For the text-containing cell, return its midpoint in [X, Y] coordinate format. 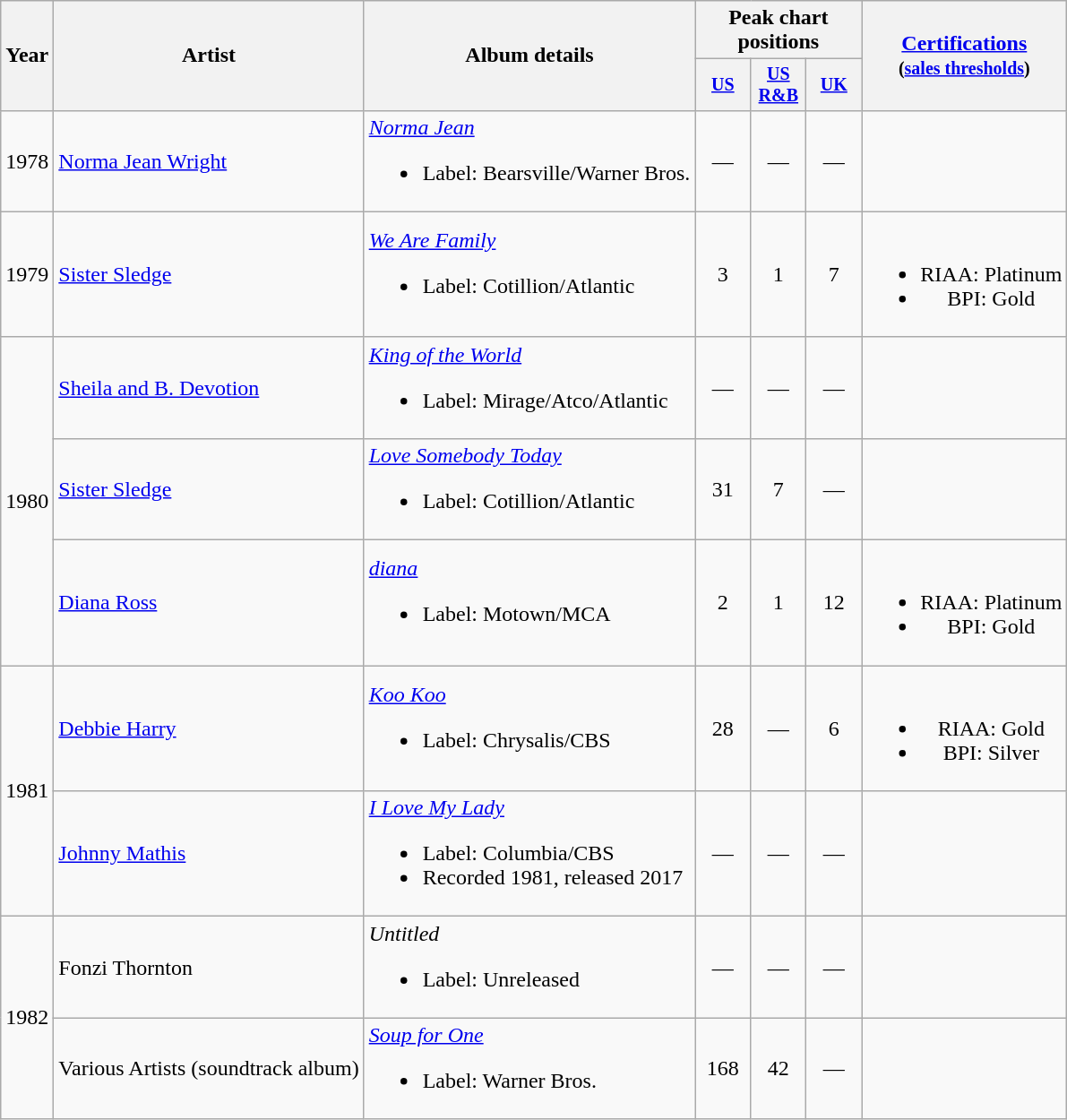
Norma Jean Wright [209, 161]
Love Somebody TodayLabel: Cotillion/Atlantic [529, 489]
168 [723, 1068]
Year [27, 56]
1979 [27, 274]
Norma JeanLabel: Bearsville/Warner Bros. [529, 161]
Koo KooLabel: Chrysalis/CBS [529, 728]
RIAA: GoldBPI: Silver [964, 728]
3 [723, 274]
28 [723, 728]
1982 [27, 1018]
1978 [27, 161]
We Are FamilyLabel: Cotillion/Atlantic [529, 274]
Debbie Harry [209, 728]
Soup for OneLabel: Warner Bros. [529, 1068]
Artist [209, 56]
dianaLabel: Motown/MCA [529, 603]
I Love My LadyLabel: Columbia/CBSRecorded 1981, released 2017 [529, 854]
1980 [27, 501]
US R&B [779, 84]
Fonzi Thornton [209, 968]
Album details [529, 56]
King of the WorldLabel: Mirage/Atco/Atlantic [529, 387]
1981 [27, 791]
42 [779, 1068]
UntitledLabel: Unreleased [529, 968]
Diana Ross [209, 603]
12 [834, 603]
Certifications(sales thresholds) [964, 56]
6 [834, 728]
UK [834, 84]
31 [723, 489]
Sheila and B. Devotion [209, 387]
2 [723, 603]
Peak chart positions [779, 30]
Johnny Mathis [209, 854]
US [723, 84]
Various Artists (soundtrack album) [209, 1068]
